Provide the (x, y) coordinate of the cell's center where the given text is located.  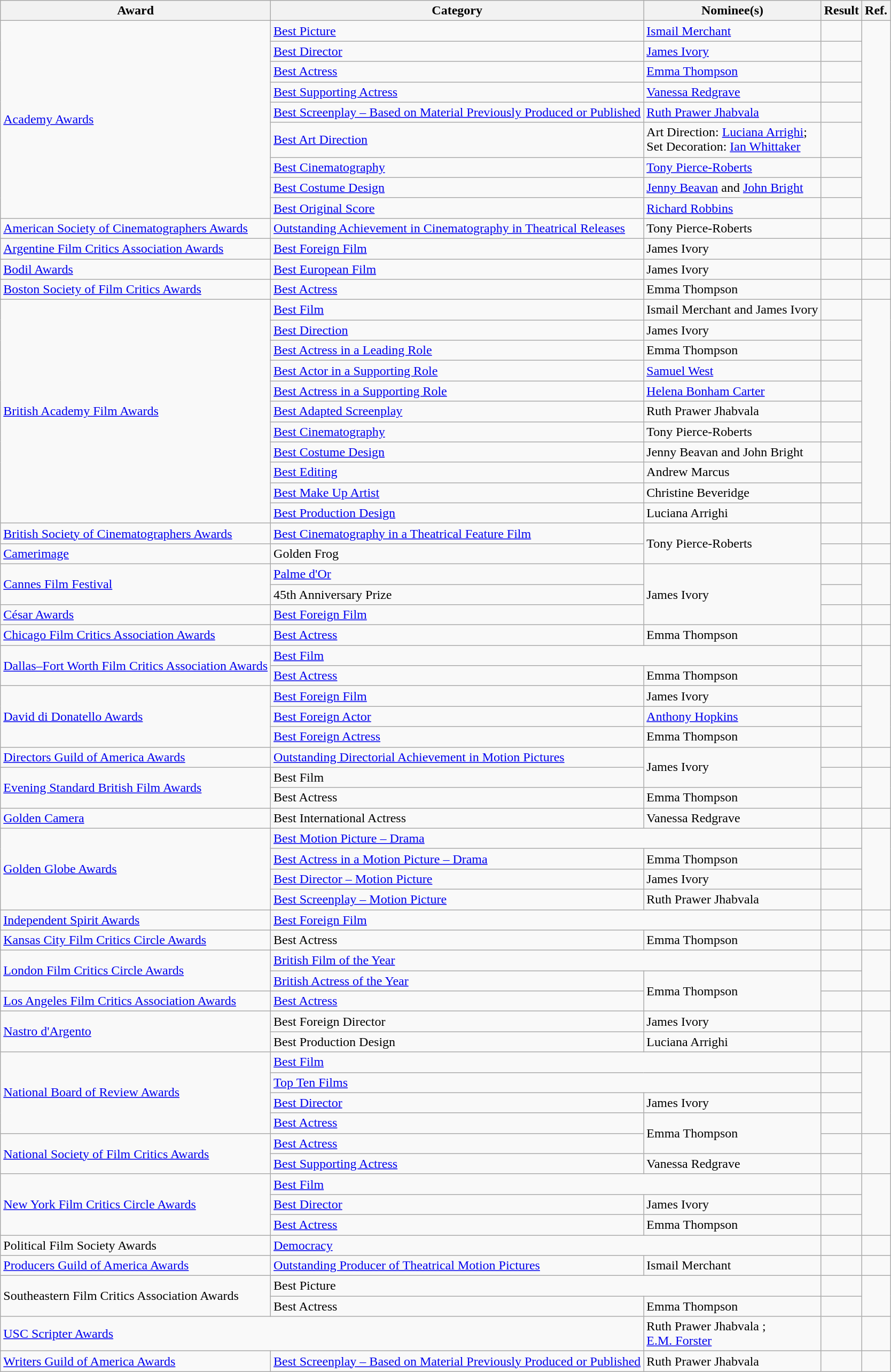
Chicago Film Critics Association Awards (136, 635)
National Society of Film Critics Awards (136, 1153)
Best Original Score (457, 208)
Best Actress in a Motion Picture – Drama (457, 859)
Nominee(s) (732, 11)
Best Actress in a Supporting Role (457, 391)
Argentine Film Critics Association Awards (136, 248)
British Actress of the Year (457, 981)
Anthony Hopkins (732, 716)
Boston Society of Film Critics Awards (136, 290)
Political Film Society Awards (136, 1245)
USC Scripter Awards (322, 1334)
Dallas–Fort Worth Film Critics Association Awards (136, 666)
Art Direction: Luciana Arrighi; Set Decoration: Ian Whittaker (732, 140)
Southeastern Film Critics Association Awards (136, 1296)
British Academy Film Awards (136, 411)
Ref. (876, 11)
Directors Guild of America Awards (136, 757)
London Film Critics Circle Awards (136, 971)
Outstanding Directorial Achievement in Motion Pictures (457, 757)
Academy Awards (136, 120)
Ismail Merchant and James Ivory (732, 310)
Outstanding Producer of Theatrical Motion Pictures (457, 1266)
Richard Robbins (732, 208)
Best Actor in a Supporting Role (457, 371)
Best Foreign Director (457, 1022)
Golden Frog (457, 554)
Camerimage (136, 554)
Independent Spirit Awards (136, 919)
Award (136, 11)
Ruth Prawer Jhabvala ; E.M. Forster (732, 1334)
Golden Camera (136, 818)
Best Actress in a Leading Role (457, 350)
Best Editing (457, 472)
Best Screenplay – Motion Picture (457, 899)
Nastro d'Argento (136, 1032)
Best European Film (457, 269)
Best Motion Picture – Drama (546, 838)
National Board of Review Awards (136, 1093)
Category (457, 11)
Best Make Up Artist (457, 493)
Los Angeles Film Critics Association Awards (136, 1001)
New York Film Critics Circle Awards (136, 1204)
Best Foreign Actor (457, 716)
Result (841, 11)
British Film of the Year (546, 961)
Cannes Film Festival (136, 584)
Best Art Direction (457, 140)
Best International Actress (457, 818)
David di Donatello Awards (136, 716)
Outstanding Achievement in Cinematography in Theatrical Releases (457, 228)
Best Director – Motion Picture (457, 879)
Best Foreign Actress (457, 737)
Bodil Awards (136, 269)
Christine Beveridge (732, 493)
Top Ten Films (546, 1082)
British Society of Cinematographers Awards (136, 533)
Kansas City Film Critics Circle Awards (136, 940)
Best Cinematography in a Theatrical Feature Film (457, 533)
Evening Standard British Film Awards (136, 788)
Palme d'Or (457, 574)
Golden Globe Awards (136, 869)
Democracy (546, 1245)
Best Adapted Screenplay (457, 411)
American Society of Cinematographers Awards (136, 228)
45th Anniversary Prize (457, 595)
Andrew Marcus (732, 472)
Helena Bonham Carter (732, 391)
César Awards (136, 615)
Writers Guild of America Awards (136, 1361)
Samuel West (732, 371)
Best Direction (457, 330)
Producers Guild of America Awards (136, 1266)
